Capture the cell that displays the provided text and extract its (X, Y) central coordinate. 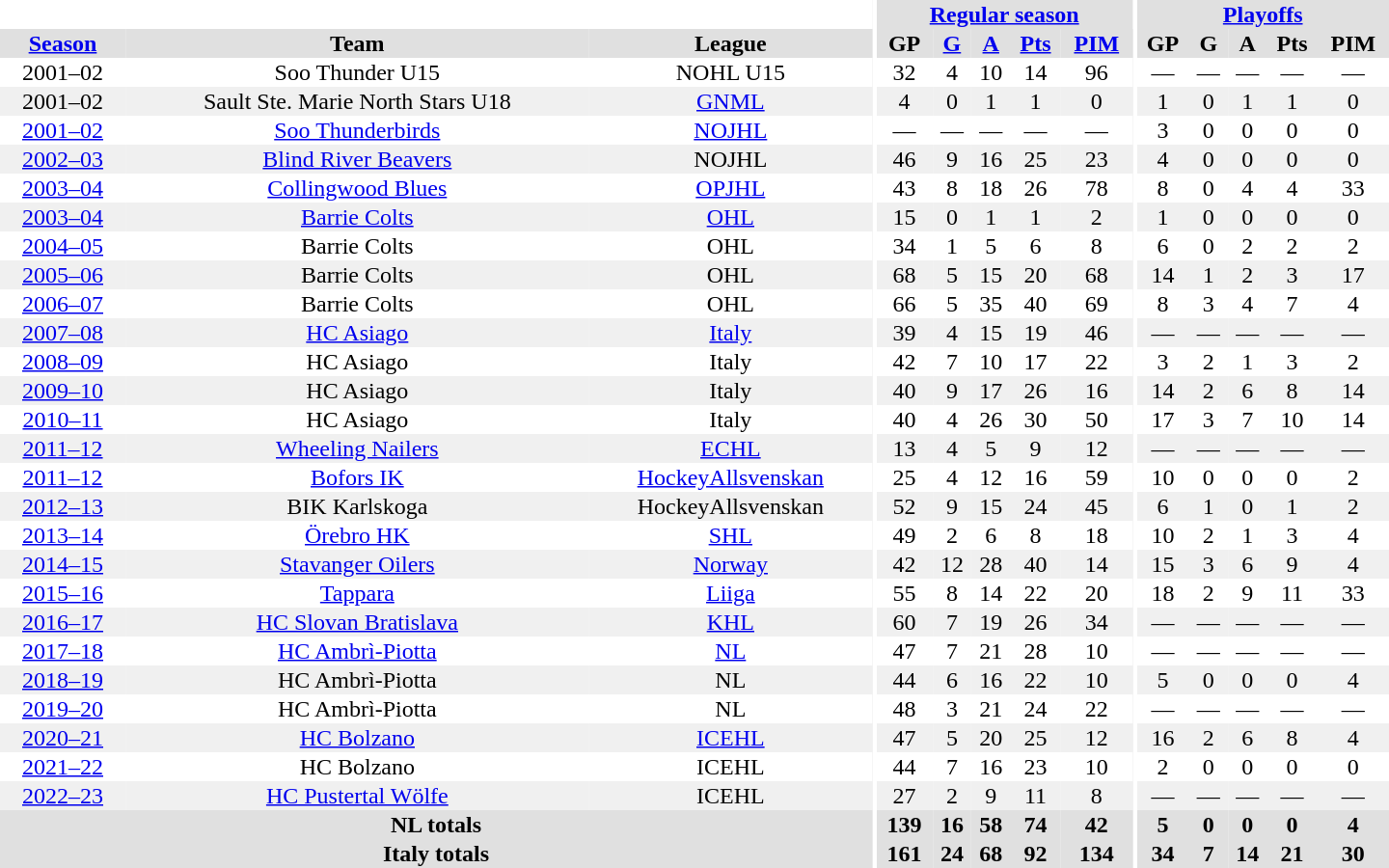
Blind River Beavers (357, 159)
58 (991, 825)
2004–05 (63, 246)
SHL (731, 535)
Liiga (731, 593)
49 (904, 535)
Collingwood Blues (357, 188)
2022–23 (63, 796)
2008–09 (63, 362)
2014–15 (63, 564)
13 (904, 448)
NL totals (436, 825)
35 (991, 304)
139 (904, 825)
2018–19 (63, 680)
134 (1097, 854)
2015–16 (63, 593)
Season (63, 43)
NOHL U15 (731, 72)
45 (1097, 506)
Wheeling Nailers (357, 448)
GNML (731, 101)
69 (1097, 304)
52 (904, 506)
2012–13 (63, 506)
HC Slovan Bratislava (357, 622)
2002–03 (63, 159)
27 (904, 796)
ECHL (731, 448)
Stavanger Oilers (357, 564)
2016–17 (63, 622)
2005–06 (63, 275)
Bofors IK (357, 477)
Regular season (1003, 14)
Italy totals (436, 854)
2013–14 (63, 535)
92 (1035, 854)
KHL (731, 622)
BIK Karlskoga (357, 506)
78 (1097, 188)
League (731, 43)
HC Pustertal Wölfe (357, 796)
74 (1035, 825)
59 (1097, 477)
48 (904, 709)
Sault Ste. Marie North Stars U18 (357, 101)
2019–20 (63, 709)
Tappara (357, 593)
Norway (731, 564)
2017–18 (63, 651)
2006–07 (63, 304)
96 (1097, 72)
60 (904, 622)
Soo Thunderbirds (357, 130)
2021–22 (63, 767)
66 (904, 304)
55 (904, 593)
2020–21 (63, 738)
2010–11 (63, 420)
Soo Thunder U15 (357, 72)
OPJHL (731, 188)
161 (904, 854)
2009–10 (63, 391)
32 (904, 72)
2007–08 (63, 333)
43 (904, 188)
Örebro HK (357, 535)
39 (904, 333)
Playoffs (1263, 14)
50 (1097, 420)
Team (357, 43)
